Search for the cell housing the specified text and yield its (X, Y) center coordinate. 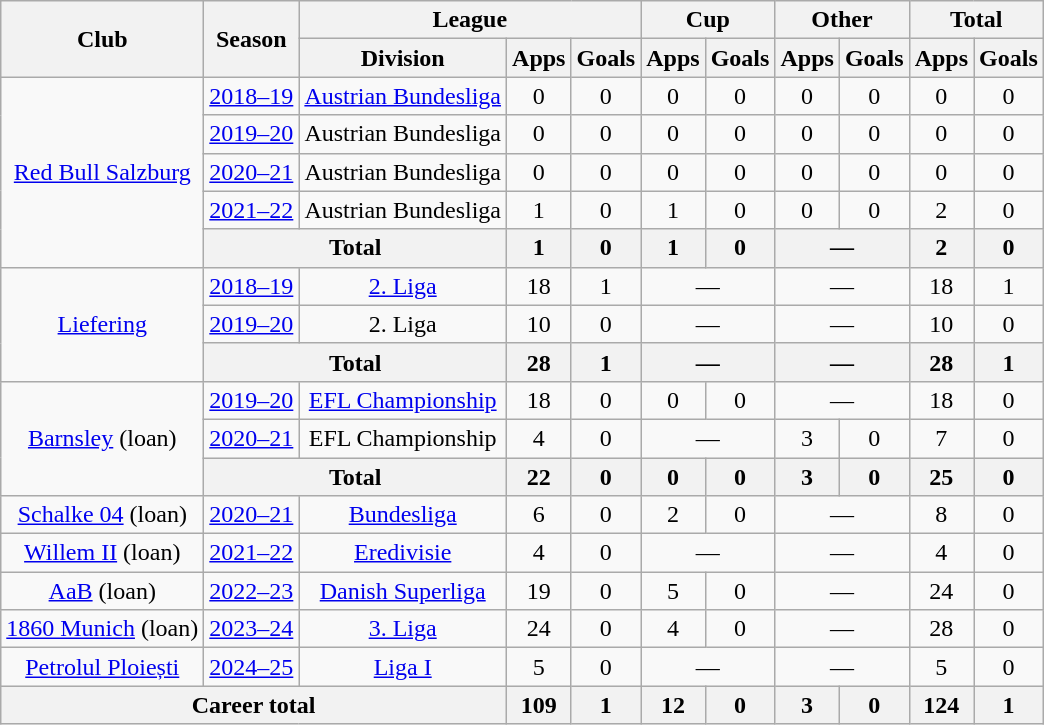
Schalke 04 (loan) (102, 515)
22 (539, 477)
Season (252, 39)
Career total (254, 705)
6 (539, 515)
Liefering (102, 324)
Cup (708, 20)
AaB (loan) (102, 591)
League (470, 20)
8 (941, 515)
7 (941, 438)
124 (941, 705)
Willem II (loan) (102, 553)
25 (941, 477)
12 (673, 705)
Other (842, 20)
Eredivisie (403, 553)
2024–25 (252, 667)
19 (539, 591)
3. Liga (403, 629)
Red Bull Salzburg (102, 172)
Liga I (403, 667)
Barnsley (loan) (102, 438)
Division (403, 58)
1860 Munich (loan) (102, 629)
109 (539, 705)
Danish Superliga (403, 591)
Bundesliga (403, 515)
2022–23 (252, 591)
Petrolul Ploiești (102, 667)
2023–24 (252, 629)
Club (102, 39)
